Detect which cell encompasses the target text, then output its [X, Y] center coordinate. 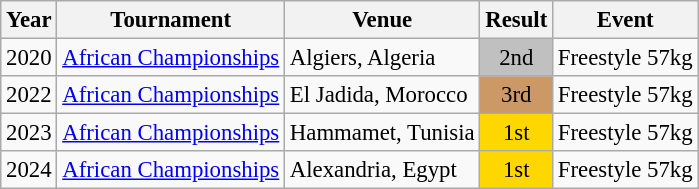
Event [626, 20]
2nd [516, 58]
Hammamet, Tunisia [382, 133]
Tournament [171, 20]
3rd [516, 95]
El Jadida, Morocco [382, 95]
Venue [382, 20]
2023 [29, 133]
Algiers, Algeria [382, 58]
Result [516, 20]
2022 [29, 95]
Alexandria, Egypt [382, 170]
Year [29, 20]
2020 [29, 58]
2024 [29, 170]
